Scan for the cell matching the given text and deliver its [X, Y] coordinate at center. 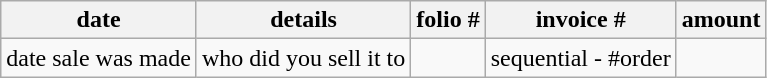
details [303, 20]
sequential - #order [580, 58]
invoice # [580, 20]
amount [721, 20]
folio # [448, 20]
date sale was made [99, 58]
who did you sell it to [303, 58]
date [99, 20]
